Detect which cell encompasses the target text, then output its [X, Y] center coordinate. 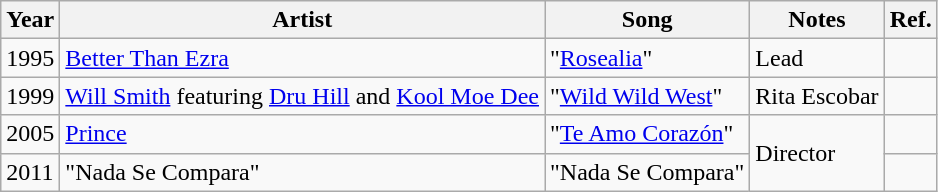
Notes [817, 20]
1999 [30, 96]
Better Than Ezra [302, 58]
Rita Escobar [817, 96]
Prince [302, 134]
Year [30, 20]
Will Smith featuring Dru Hill and Kool Moe Dee [302, 96]
Director [817, 153]
2005 [30, 134]
Artist [302, 20]
"Te Amo Corazón" [648, 134]
"Rosealia" [648, 58]
1995 [30, 58]
Ref. [910, 20]
Song [648, 20]
2011 [30, 172]
"Wild Wild West" [648, 96]
Lead [817, 58]
